Locate the cell with the specified text and output its (x, y) center coordinate. 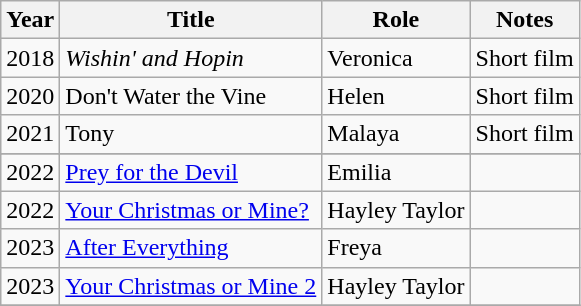
Role (396, 20)
2021 (30, 134)
Don't Water the Vine (191, 96)
2018 (30, 58)
Freya (396, 248)
Your Christmas or Mine? (191, 210)
Prey for the Devil (191, 172)
Year (30, 20)
Title (191, 20)
Helen (396, 96)
Malaya (396, 134)
2020 (30, 96)
Veronica (396, 58)
Notes (524, 20)
Your Christmas or Mine 2 (191, 286)
Tony (191, 134)
Emilia (396, 172)
After Everything (191, 248)
Wishin' and Hopin (191, 58)
